Provide the (X, Y) coordinate of the cell's center where the given text is located.  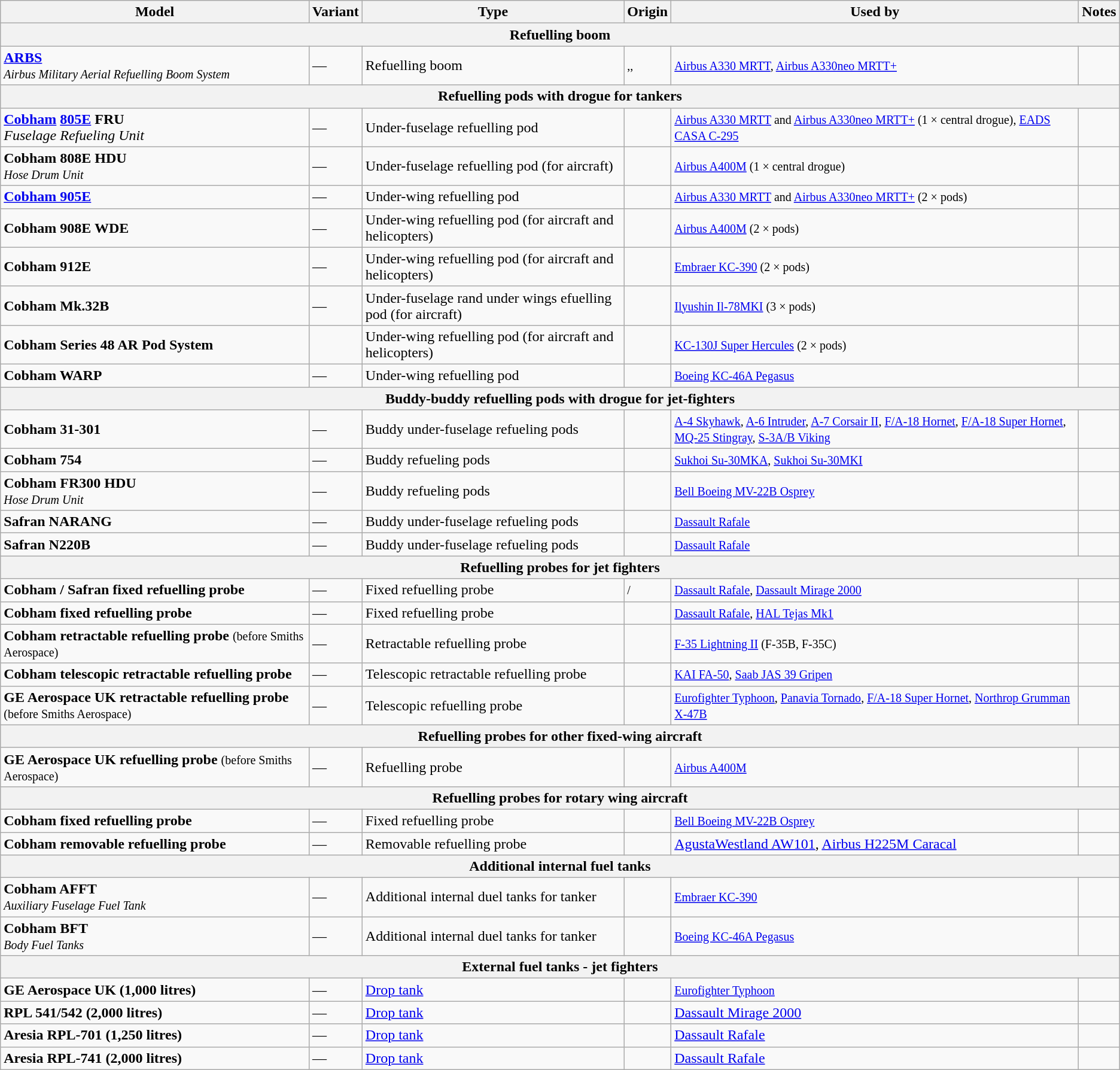
Cobham 912E (155, 267)
Dassault Mirage 2000 (875, 1013)
A-4 Skyhawk, A-6 Intruder, A-7 Corsair II, F/A-18 Hornet, F/A-18 Super Hornet, MQ-25 Stingray, S-3A/B Viking (875, 430)
External fuel tanks - jet fighters (560, 967)
Cobham removable refuelling probe (155, 843)
Cobham / Safran fixed refuelling probe (155, 590)
Telescopic retractable refuelling probe (493, 674)
Ilyushin Il-78MKI (3 × pods) (875, 305)
Telescopic refuelling probe (493, 705)
Model (155, 12)
Embraer KC-390 (875, 898)
Used by (875, 12)
Removable refuelling probe (493, 843)
Eurofighter Typhoon (875, 990)
Cobham 805E FRUFuselage Refueling Unit (155, 127)
Cobham Mk.32B (155, 305)
F-35 Lightning II (F-35B, F-35C) (875, 644)
GE Aerospace UK (1,000 litres) (155, 990)
RPL 541/542 (2,000 litres) (155, 1013)
Airbus A330 MRTT and Airbus A330neo MRTT+ (1 × central drogue), EADS CASA C-295 (875, 127)
Eurofighter Typhoon, Panavia Tornado, F/A-18 Super Hornet, Northrop Grumman X-47B (875, 705)
GE Aerospace UK retractable refuelling probe (before Smiths Aerospace) (155, 705)
,, (647, 66)
Dassault Rafale, Dassault Mirage 2000 (875, 590)
Cobham 905E (155, 197)
Additional internal fuel tanks (560, 867)
ARBSAirbus Military Aerial Refuelling Boom System (155, 66)
Type (493, 12)
Cobham WARP (155, 375)
Aresia RPL-741 (2,000 litres) (155, 1058)
Refuelling probe (493, 767)
Retractable refuelling probe (493, 644)
Airbus A330 MRTT and Airbus A330neo MRTT+ (2 × pods) (875, 197)
Airbus A330 MRTT, Airbus A330neo MRTT+ (875, 66)
Cobham FR300 HDUHose Drum Unit (155, 491)
Refuelling probes for other fixed-wing aircraft (560, 736)
Under-fuselage refuelling pod (for aircraft) (493, 166)
Airbus A400M (875, 767)
Cobham 754 (155, 460)
Cobham telescopic retractable refuelling probe (155, 674)
Origin (647, 12)
KC-130J Super Hercules (2 × pods) (875, 345)
Notes (1099, 12)
Aresia RPL-701 (1,250 litres) (155, 1035)
Cobham 31-301 (155, 430)
Dassault Rafale, HAL Tejas Mk1 (875, 613)
Cobham retractable refuelling probe (before Smiths Aerospace) (155, 644)
Refuelling probes for jet fighters (560, 567)
Under-fuselage rand under wings efuelling pod (for aircraft) (493, 305)
Airbus A400M (2 × pods) (875, 227)
Safran NARANG (155, 522)
Refuelling pods with drogue for tankers (560, 96)
AgustaWestland AW101, Airbus H225M Caracal (875, 843)
Cobham BFTBody Fuel Tanks (155, 936)
Cobham 908E WDE (155, 227)
/ (647, 590)
Refuelling probes for rotary wing aircraft (560, 798)
Cobham AFFTAuxiliary Fuselage Fuel Tank (155, 898)
Sukhoi Su-30MKA, Sukhoi Su-30MKI (875, 460)
Embraer KC-390 (2 × pods) (875, 267)
Cobham 808E HDUHose Drum Unit (155, 166)
Safran N220B (155, 545)
Variant (335, 12)
Buddy-buddy refuelling pods with drogue for jet-fighters (560, 398)
KAI FA-50, Saab JAS 39 Gripen (875, 674)
Airbus A400M (1 × central drogue) (875, 166)
Under-fuselage refuelling pod (493, 127)
GE Aerospace UK refuelling probe (before Smiths Aerospace) (155, 767)
Cobham Series 48 AR Pod System (155, 345)
